Find where the given text appears and provide that cell's center as [X, Y] coordinate. 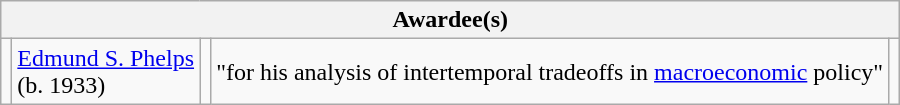
"for his analysis of intertemporal tradeoffs in macroeconomic policy" [550, 72]
Edmund S. Phelps(b. 1933) [106, 72]
Awardee(s) [450, 20]
